Find where the given text appears and provide that cell's center as (x, y) coordinate. 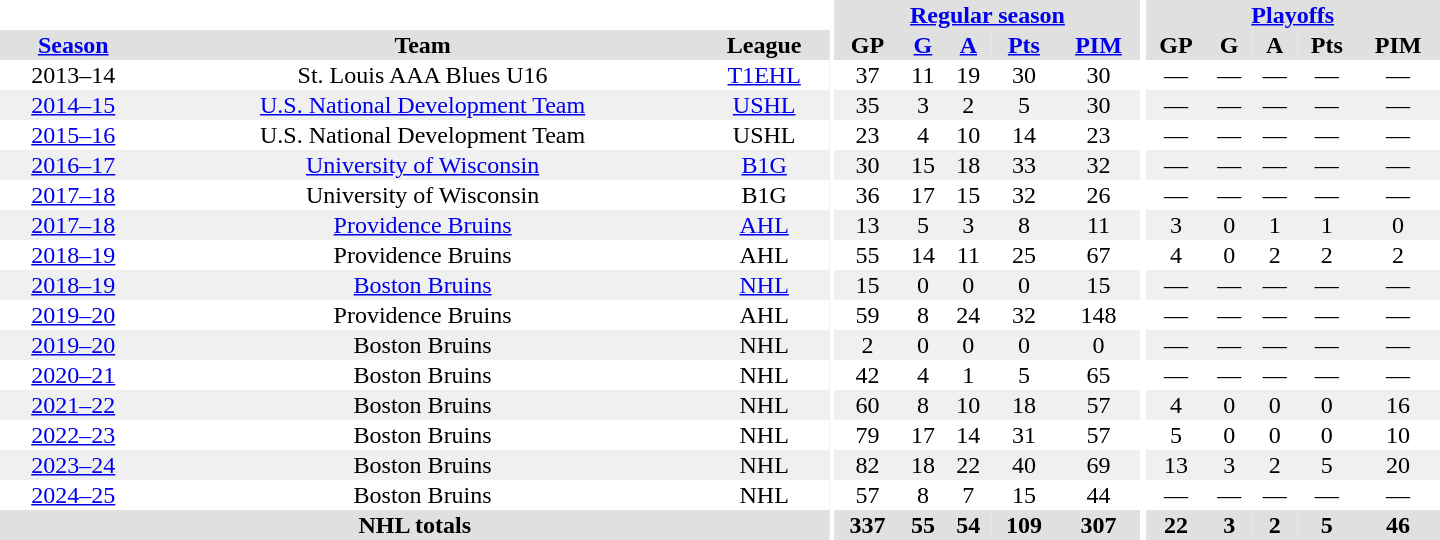
46 (1398, 525)
24 (968, 315)
36 (868, 195)
69 (1099, 465)
44 (1099, 495)
54 (968, 525)
Playoffs (1292, 15)
2016–17 (73, 165)
37 (868, 75)
33 (1024, 165)
307 (1099, 525)
League (764, 45)
2013–14 (73, 75)
59 (868, 315)
7 (968, 495)
2024–25 (73, 495)
St. Louis AAA Blues U16 (422, 75)
65 (1099, 375)
T1EHL (764, 75)
148 (1099, 315)
25 (1024, 255)
20 (1398, 465)
40 (1024, 465)
19 (968, 75)
Team (422, 45)
82 (868, 465)
2023–24 (73, 465)
2015–16 (73, 135)
2021–22 (73, 405)
42 (868, 375)
16 (1398, 405)
Regular season (988, 15)
2020–21 (73, 375)
Season (73, 45)
26 (1099, 195)
67 (1099, 255)
2014–15 (73, 105)
2022–23 (73, 435)
109 (1024, 525)
337 (868, 525)
NHL totals (415, 525)
35 (868, 105)
31 (1024, 435)
79 (868, 435)
60 (868, 405)
